Output the (X, Y) coordinate of the center of the cell containing the given text.  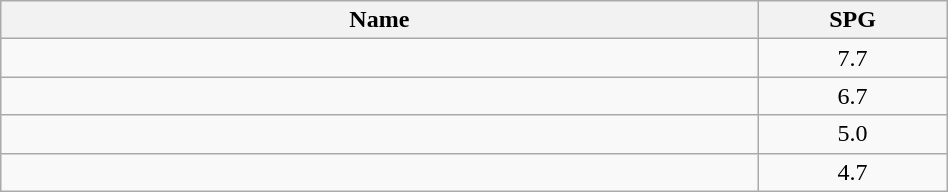
4.7 (852, 172)
Name (380, 20)
6.7 (852, 96)
SPG (852, 20)
7.7 (852, 58)
5.0 (852, 134)
